Return the [X, Y] coordinate for the center point of the cell that contains the specified text.  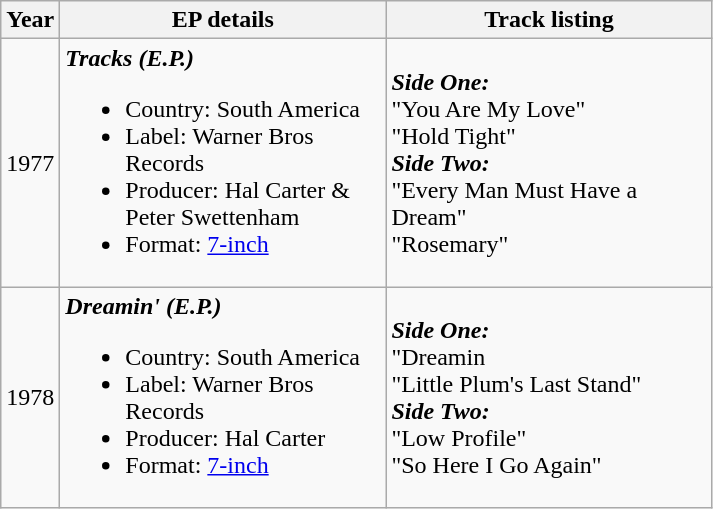
1978 [30, 398]
Track listing [549, 20]
Tracks (E.P.)Country: South AmericaLabel: Warner Bros RecordsProducer: Hal Carter & Peter SwettenhamFormat: 7-inch [223, 163]
Dreamin' (E.P.)Country: South AmericaLabel: Warner Bros RecordsProducer: Hal CarterFormat: 7-inch [223, 398]
1977 [30, 163]
Side One:"Dreamin"Little Plum's Last Stand"Side Two: "Low Profile" "So Here I Go Again" [549, 398]
Year [30, 20]
Side One:"You Are My Love""Hold Tight"Side Two: "Every Man Must Have a Dream" "Rosemary" [549, 163]
EP details [223, 20]
